Detect which cell encompasses the target text, then output its (X, Y) center coordinate. 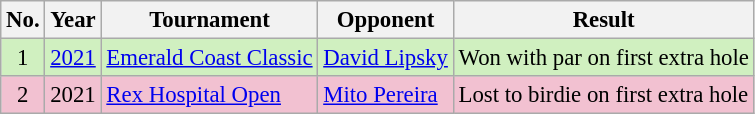
David Lipsky (386, 58)
Mito Pereira (386, 95)
Result (604, 20)
Year (73, 20)
Won with par on first extra hole (604, 58)
Rex Hospital Open (210, 95)
Tournament (210, 20)
1 (23, 58)
No. (23, 20)
Emerald Coast Classic (210, 58)
Opponent (386, 20)
2 (23, 95)
Lost to birdie on first extra hole (604, 95)
